Provide the (x, y) coordinate of the cell's center where the given text is located.  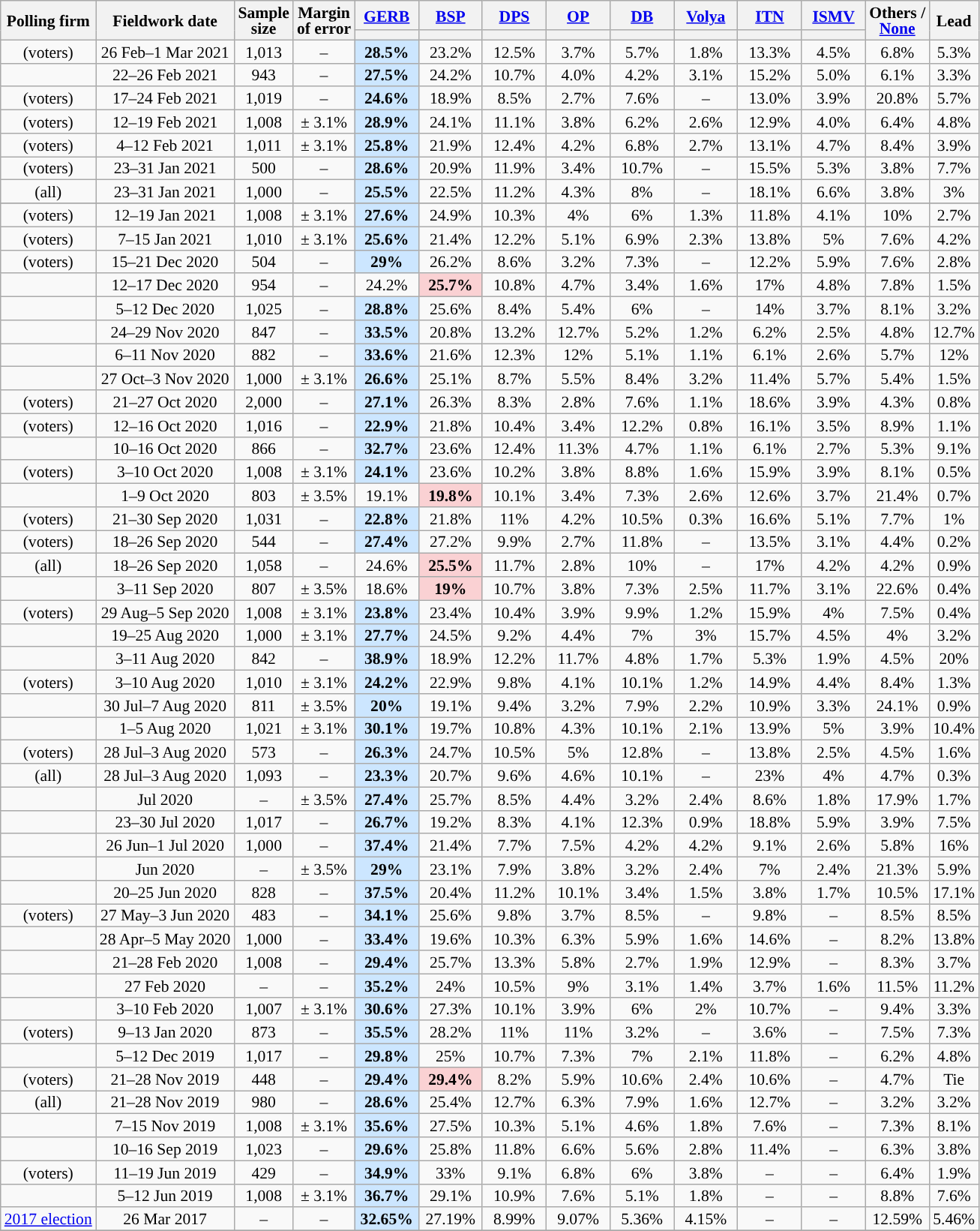
12–19 Jan 2021 (165, 215)
29.8% (387, 1056)
28.2% (450, 1032)
16% (954, 846)
19–25 Aug 2020 (165, 635)
1,013 (263, 51)
14% (769, 309)
29 Aug–5 Sep 2020 (165, 612)
17–24 Feb 2021 (165, 99)
35.2% (387, 986)
16.6% (769, 519)
448 (263, 1079)
2.2% (706, 705)
1.4% (706, 986)
15.5% (769, 168)
5–12 Jun 2019 (165, 1196)
3–11 Sep 2020 (165, 588)
1,093 (263, 776)
37.4% (387, 846)
20–25 Jun 2020 (165, 893)
24–29 Nov 2020 (165, 332)
38.9% (387, 659)
21–27 Oct 2020 (165, 402)
483 (263, 915)
27.1% (387, 402)
1–5 Aug 2020 (165, 729)
842 (263, 659)
1,025 (263, 309)
28.9% (387, 122)
9.07% (579, 1220)
29.6% (387, 1149)
3–10 Feb 2020 (165, 1008)
2,000 (263, 402)
18.1% (769, 192)
19% (450, 588)
34.1% (387, 915)
10–16 Sep 2019 (165, 1149)
873 (263, 1032)
28 Apr–5 May 2020 (165, 939)
27 Oct–3 Nov 2020 (165, 378)
26 Feb–1 Mar 2021 (165, 51)
5.46% (954, 1220)
23.3% (387, 776)
12.6% (769, 495)
22–26 Feb 2021 (165, 75)
24.7% (450, 752)
13.5% (769, 542)
17.9% (897, 798)
Jul 2020 (165, 798)
27.7% (387, 635)
943 (263, 75)
GERB (387, 15)
Polling firm (48, 20)
27.3% (450, 1008)
36.7% (387, 1196)
9–13 Jan 2020 (165, 1032)
3.5% (834, 425)
23% (769, 776)
14.6% (769, 939)
35.5% (387, 1032)
23.1% (450, 869)
8.99% (514, 1220)
DB (642, 15)
19.7% (450, 729)
1–9 Oct 2020 (165, 495)
866 (263, 449)
3.6% (769, 1032)
33.5% (387, 332)
12.8% (642, 752)
Jun 2020 (165, 869)
26.2% (450, 261)
21.3% (897, 869)
19.2% (450, 822)
23.2% (450, 51)
11.5% (897, 986)
5.5% (579, 378)
Volya (706, 15)
Fieldwork date (165, 20)
30.1% (387, 729)
11.3% (579, 449)
22.8% (387, 519)
2% (706, 1008)
1,021 (263, 729)
19.8% (450, 495)
21–28 Feb 2020 (165, 962)
15.2% (769, 75)
9.2% (514, 635)
1,007 (263, 1008)
7–15 Jan 2021 (165, 239)
32.7% (387, 449)
22.5% (450, 192)
1,031 (263, 519)
807 (263, 588)
0.7% (954, 495)
828 (263, 893)
1,019 (263, 99)
20.9% (450, 168)
27.19% (450, 1220)
DPS (514, 15)
4–12 Feb 2021 (165, 146)
10–16 Oct 2020 (165, 449)
9% (579, 986)
7–15 Nov 2019 (165, 1125)
12–19 Feb 2021 (165, 122)
1,058 (263, 566)
12–16 Oct 2020 (165, 425)
8.7% (514, 378)
35.6% (387, 1125)
11.9% (514, 168)
34.9% (387, 1172)
21.9% (450, 146)
15.7% (769, 635)
24% (450, 986)
5.36% (642, 1220)
8% (642, 192)
429 (263, 1172)
27.2% (450, 542)
17.1% (954, 893)
24.5% (450, 635)
19.6% (450, 939)
11–19 Jun 2019 (165, 1172)
882 (263, 356)
Tie (954, 1079)
1% (954, 519)
26.6% (387, 378)
980 (263, 1103)
27.6% (387, 215)
5.2% (642, 332)
12.59% (897, 1220)
21.6% (450, 356)
13.0% (769, 99)
24.9% (450, 215)
32.65% (387, 1220)
1,023 (263, 1149)
2017 election (48, 1220)
954 (263, 285)
25.1% (450, 378)
18.8% (769, 822)
21–30 Sep 2020 (165, 519)
13.9% (769, 729)
4.15% (706, 1220)
3–11 Aug 2020 (165, 659)
13.1% (769, 146)
29.1% (450, 1196)
1,016 (263, 425)
14.9% (769, 683)
504 (263, 261)
28.5% (387, 51)
16.1% (769, 425)
33.6% (387, 356)
847 (263, 332)
33% (450, 1172)
Samplesize (263, 20)
12.5% (514, 51)
1,011 (263, 146)
2.3% (706, 239)
26 Mar 2017 (165, 1220)
23.8% (387, 612)
23–30 Jul 2020 (165, 822)
500 (263, 168)
26.7% (387, 822)
544 (263, 542)
6.9% (642, 239)
27 Feb 2020 (165, 986)
Others / None (897, 20)
13.2% (514, 332)
10.2% (514, 473)
6–11 Nov 2020 (165, 356)
ITN (769, 15)
25.4% (450, 1103)
8.9% (897, 425)
Lead (954, 20)
5–12 Dec 2020 (165, 309)
37.5% (387, 893)
26 Jun–1 Jul 2020 (165, 846)
5.6% (642, 1149)
7.8% (897, 285)
12–17 Dec 2020 (165, 285)
811 (263, 705)
5–12 Dec 2019 (165, 1056)
BSP (450, 15)
573 (263, 752)
30.6% (387, 1008)
3–10 Aug 2020 (165, 683)
0.2% (954, 542)
22.6% (897, 588)
11.1% (514, 122)
27 May–3 Jun 2020 (165, 915)
803 (263, 495)
33.4% (387, 939)
Marginof error (324, 20)
9.6% (514, 776)
30 Jul–7 Aug 2020 (165, 705)
OP (579, 15)
0.5% (954, 473)
5.0% (834, 75)
25% (450, 1056)
3–10 Oct 2020 (165, 473)
20.7% (450, 776)
15–21 Dec 2020 (165, 261)
20.4% (450, 893)
ISMV (834, 15)
23.4% (450, 612)
28.8% (387, 309)
